Detect which cell encompasses the target text, then output its [X, Y] center coordinate. 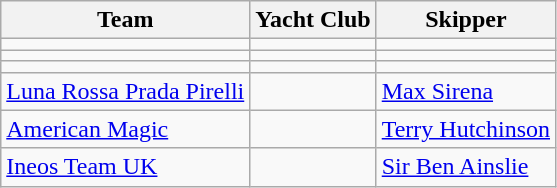
American Magic [126, 129]
Skipper [466, 20]
Sir Ben Ainslie [466, 167]
Max Sirena [466, 91]
Terry Hutchinson [466, 129]
Team [126, 20]
Luna Rossa Prada Pirelli [126, 91]
Yacht Club [313, 20]
Ineos Team UK [126, 167]
